Find where the given text appears and provide that cell's center as [X, Y] coordinate. 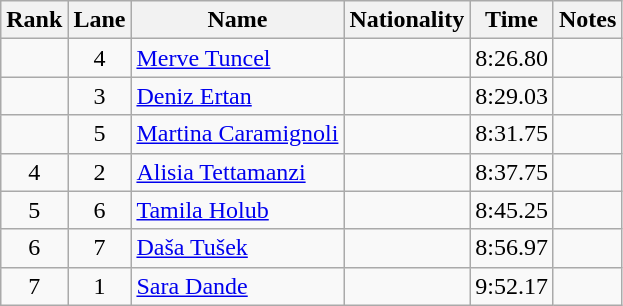
8:37.75 [512, 172]
Alisia Tettamanzi [238, 172]
2 [100, 172]
Time [512, 20]
9:52.17 [512, 286]
8:56.97 [512, 248]
Tamila Holub [238, 210]
Notes [587, 20]
Merve Tuncel [238, 58]
Nationality [407, 20]
Lane [100, 20]
Rank [34, 20]
Sara Dande [238, 286]
Martina Caramignoli [238, 134]
8:45.25 [512, 210]
8:26.80 [512, 58]
1 [100, 286]
Name [238, 20]
Deniz Ertan [238, 96]
8:29.03 [512, 96]
Daša Tušek [238, 248]
8:31.75 [512, 134]
3 [100, 96]
